Find where the given text appears and provide that cell's center as [x, y] coordinate. 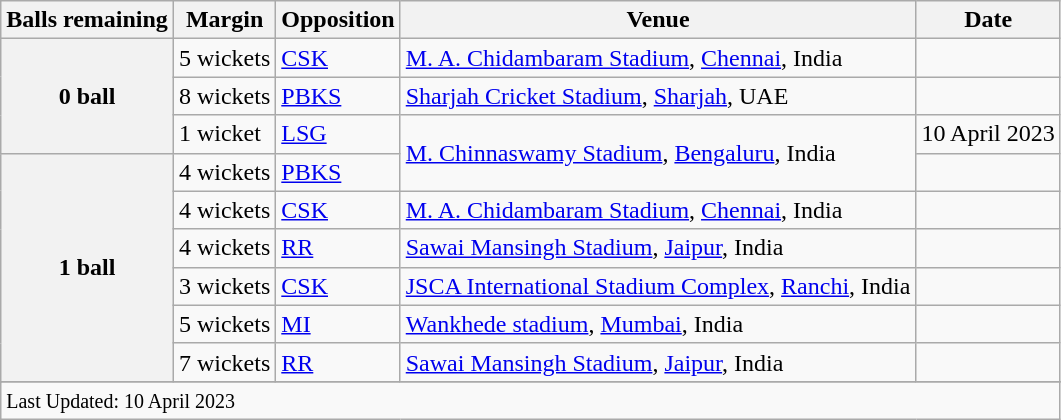
3 wickets [224, 286]
10 April 2023 [988, 134]
1 wicket [224, 134]
MI [338, 324]
Balls remaining [88, 20]
Date [988, 20]
Last Updated: 10 April 2023 [531, 400]
Venue [658, 20]
7 wickets [224, 362]
JSCA International Stadium Complex, Ranchi, India [658, 286]
LSG [338, 134]
1 ball [88, 267]
Margin [224, 20]
M. Chinnaswamy Stadium, Bengaluru, India [658, 153]
0 ball [88, 96]
8 wickets [224, 96]
Sharjah Cricket Stadium, Sharjah, UAE [658, 96]
Wankhede stadium, Mumbai, India [658, 324]
Opposition [338, 20]
